Determine the [X, Y] coordinate at the center of the cell enclosing the given text.  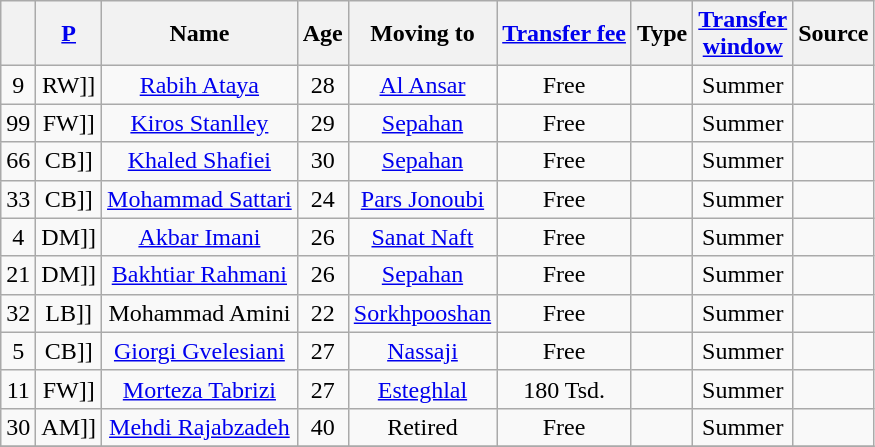
22 [322, 313]
Bakhtiar Rahmani [200, 275]
32 [18, 313]
Giorgi Gvelesiani [200, 351]
180 Tsd. [564, 389]
Mohammad Amini [200, 313]
Retired [422, 427]
Morteza Tabrizi [200, 389]
Source [834, 34]
LB]] [69, 313]
AM]] [69, 427]
21 [18, 275]
Sorkhpooshan [422, 313]
4 [18, 237]
Kiros Stanlley [200, 123]
Sanat Naft [422, 237]
Akbar Imani [200, 237]
Mohammad Sattari [200, 199]
Transfer fee [564, 34]
28 [322, 85]
9 [18, 85]
P [69, 34]
99 [18, 123]
24 [322, 199]
Age [322, 34]
Transferwindow [743, 34]
29 [322, 123]
33 [18, 199]
Al Ansar [422, 85]
5 [18, 351]
66 [18, 161]
RW]] [69, 85]
11 [18, 389]
40 [322, 427]
Mehdi Rajabzadeh [200, 427]
Esteghlal [422, 389]
Type [662, 34]
Khaled Shafiei [200, 161]
Rabih Ataya [200, 85]
Moving to [422, 34]
Pars Jonoubi [422, 199]
Name [200, 34]
Nassaji [422, 351]
